Capture the cell that displays the provided text and extract its (X, Y) central coordinate. 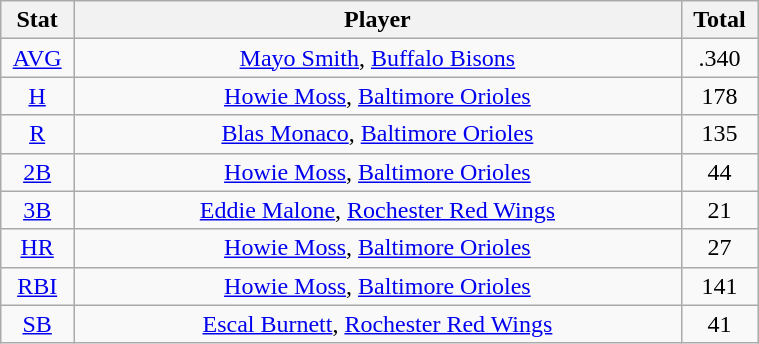
41 (719, 324)
AVG (38, 58)
Blas Monaco, Baltimore Orioles (378, 134)
Stat (38, 20)
Eddie Malone, Rochester Red Wings (378, 210)
21 (719, 210)
HR (38, 248)
141 (719, 286)
44 (719, 172)
2B (38, 172)
3B (38, 210)
H (38, 96)
Escal Burnett, Rochester Red Wings (378, 324)
178 (719, 96)
.340 (719, 58)
27 (719, 248)
Mayo Smith, Buffalo Bisons (378, 58)
135 (719, 134)
RBI (38, 286)
Player (378, 20)
SB (38, 324)
R (38, 134)
Total (719, 20)
